Return [X, Y] of the center of cell containing provided text 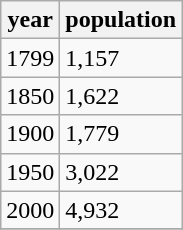
1,779 [121, 134]
2000 [30, 210]
population [121, 20]
1,622 [121, 96]
1950 [30, 172]
3,022 [121, 172]
1799 [30, 58]
1850 [30, 96]
1900 [30, 134]
4,932 [121, 210]
1,157 [121, 58]
year [30, 20]
